Extract the [X, Y] coordinate from the center of the cell holding the provided text.  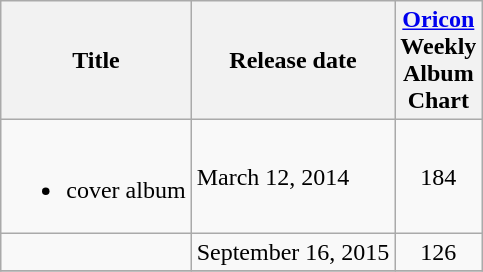
126 [438, 252]
March 12, 2014 [293, 176]
Release date [293, 60]
cover album [96, 176]
184 [438, 176]
September 16, 2015 [293, 252]
OriconWeeklyAlbumChart [438, 60]
Title [96, 60]
